Identify which cell holds the provided text, then report its [X, Y] central coordinate. 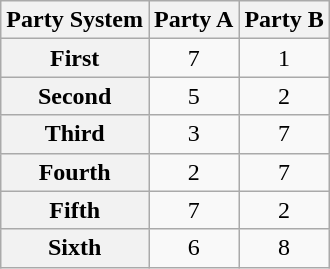
Party A [193, 20]
1 [284, 58]
5 [193, 96]
Third [75, 134]
Sixth [75, 248]
First [75, 58]
8 [284, 248]
Party System [75, 20]
3 [193, 134]
Party B [284, 20]
Second [75, 96]
Fifth [75, 210]
6 [193, 248]
Fourth [75, 172]
